Search for the cell housing the specified text and yield its [X, Y] center coordinate. 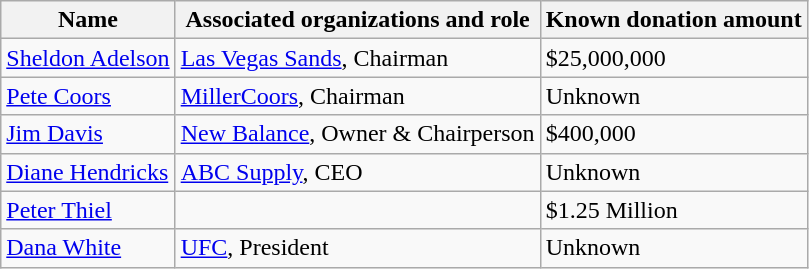
Jim Davis [88, 134]
$400,000 [674, 134]
Pete Coors [88, 96]
Name [88, 20]
ABC Supply, CEO [358, 172]
Known donation amount [674, 20]
Sheldon Adelson [88, 58]
$1.25 Million [674, 210]
Peter Thiel [88, 210]
Associated organizations and role [358, 20]
$25,000,000 [674, 58]
Diane Hendricks [88, 172]
New Balance, Owner & Chairperson [358, 134]
UFC, President [358, 248]
Las Vegas Sands, Chairman [358, 58]
Dana White [88, 248]
MillerCoors, Chairman [358, 96]
